Detect which cell encompasses the target text, then output its [X, Y] center coordinate. 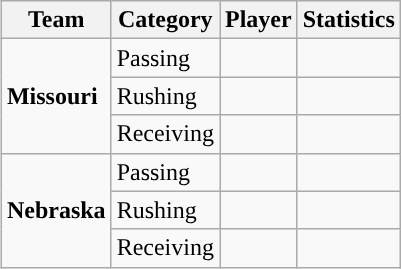
Statistics [348, 20]
Missouri [56, 96]
Player [259, 20]
Nebraska [56, 210]
Team [56, 20]
Category [165, 20]
